Locate the cell with the specified text and output its [X, Y] center coordinate. 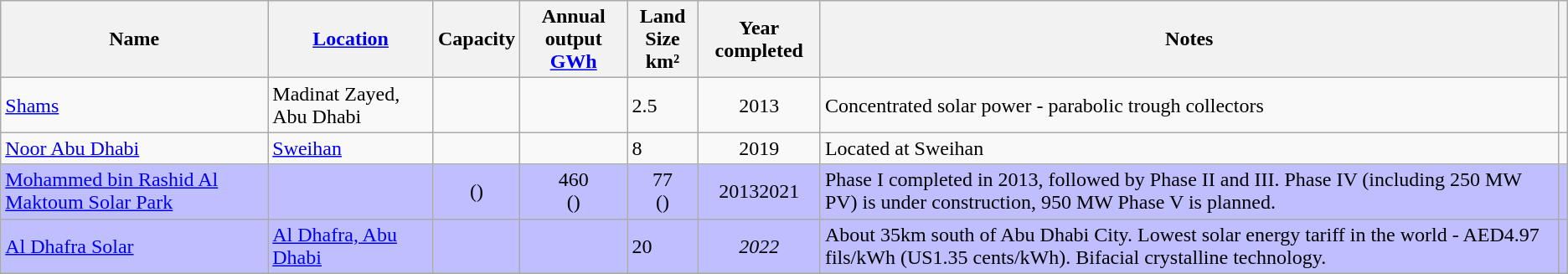
Annual outputGWh [573, 39]
Shams [134, 106]
2.5 [663, 106]
Phase I completed in 2013, followed by Phase II and III. Phase IV (including 250 MW PV) is under construction, 950 MW Phase V is planned. [1189, 191]
Concentrated solar power - parabolic trough collectors [1189, 106]
8 [663, 148]
Name [134, 39]
20132021 [759, 191]
Madinat Zayed, Abu Dhabi [351, 106]
2019 [759, 148]
Al Dhafra, Abu Dhabi [351, 246]
2013 [759, 106]
Year completed [759, 39]
460() [573, 191]
2022 [759, 246]
Al Dhafra Solar [134, 246]
Noor Abu Dhabi [134, 148]
() [476, 191]
Sweihan [351, 148]
77() [663, 191]
Location [351, 39]
Notes [1189, 39]
LandSize km² [663, 39]
Mohammed bin Rashid Al Maktoum Solar Park [134, 191]
Located at Sweihan [1189, 148]
20 [663, 246]
Capacity [476, 39]
About 35km south of Abu Dhabi City. Lowest solar energy tariff in the world - AED4.97 fils/kWh (US1.35 cents/kWh). Bifacial crystalline technology. [1189, 246]
